Output the (x, y) coordinate of the center of the cell containing the given text.  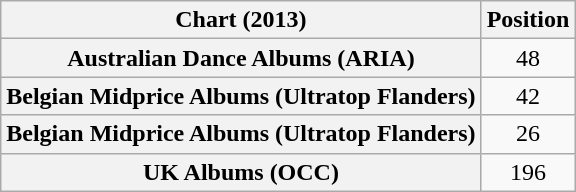
26 (528, 134)
42 (528, 96)
196 (528, 172)
Position (528, 20)
Chart (2013) (241, 20)
Australian Dance Albums (ARIA) (241, 58)
UK Albums (OCC) (241, 172)
48 (528, 58)
